For the text-containing cell, return its midpoint in (x, y) coordinate format. 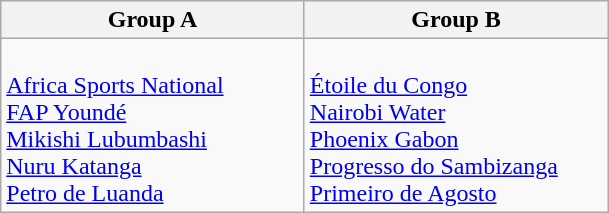
Group A (153, 20)
Group B (456, 20)
Africa Sports National FAP Youndé Mikishi Lubumbashi Nuru Katanga Petro de Luanda (153, 126)
Étoile du Congo Nairobi Water Phoenix Gabon Progresso do Sambizanga Primeiro de Agosto (456, 126)
